Identify which cell holds the provided text, then report its [X, Y] central coordinate. 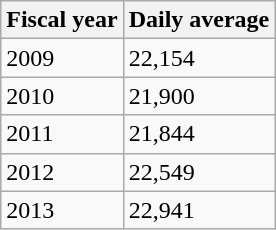
Fiscal year [62, 20]
2011 [62, 134]
2012 [62, 172]
22,941 [199, 210]
22,154 [199, 58]
Daily average [199, 20]
2013 [62, 210]
21,844 [199, 134]
2009 [62, 58]
2010 [62, 96]
22,549 [199, 172]
21,900 [199, 96]
